Pinpoint the cell where the given text exists, returning its [x, y] midpoint coordinate. 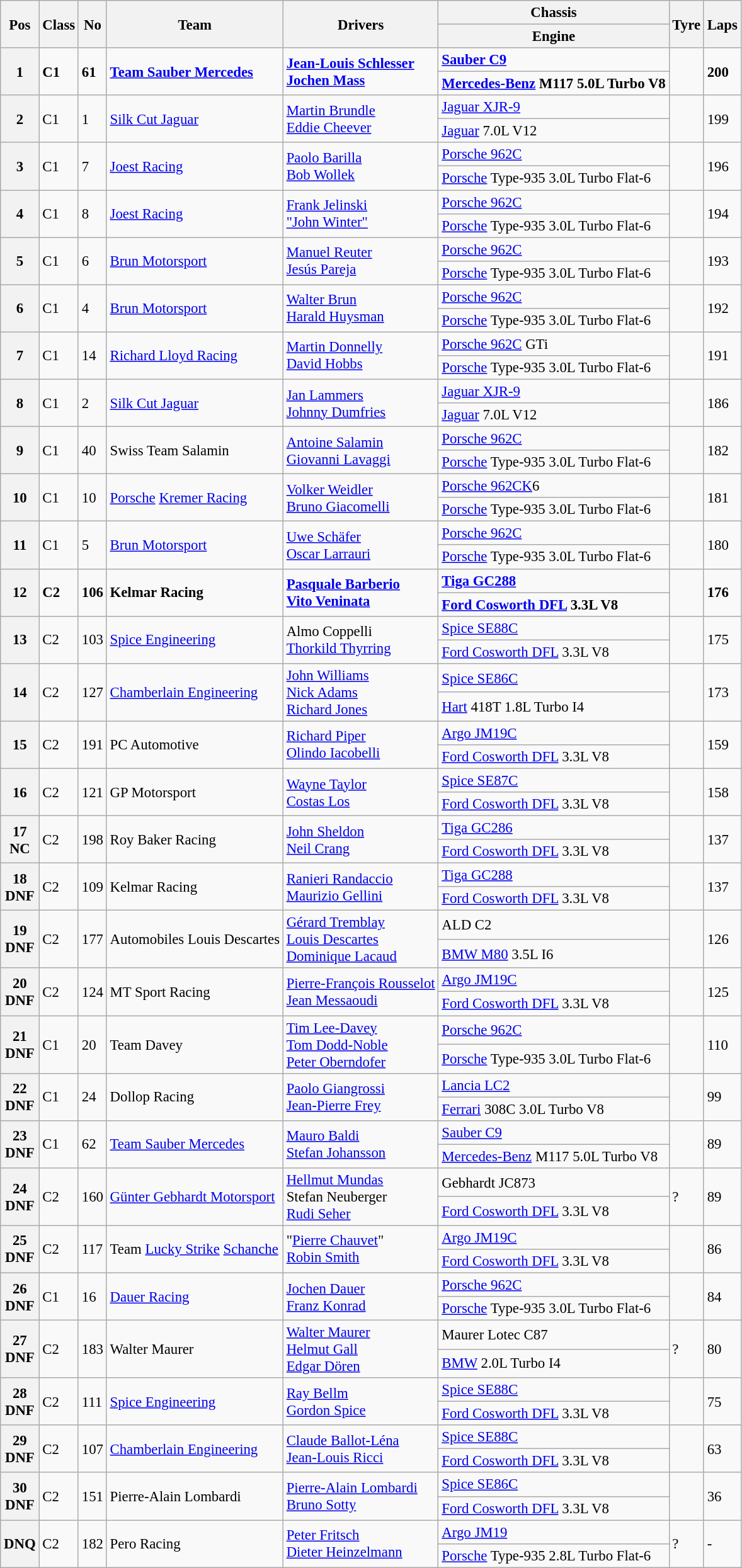
173 [722, 693]
75 [722, 1402]
GP Motorsport [195, 792]
Uwe Schäfer Oscar Larrauri [360, 545]
Pierre-François Rousselot Jean Messaoudi [360, 992]
Richard Lloyd Racing [195, 355]
Richard Piper Olindo Iacobelli [360, 744]
24 [92, 1097]
Swiss Team Salamin [195, 451]
Mauro Baldi Stefan Johansson [360, 1144]
Jan Lammers Johnny Dumfries [360, 403]
Ray Bellm Gordon Spice [360, 1402]
Ranieri Randaccio Maurizio Gellini [360, 887]
Walter Brun Harald Huysman [360, 309]
30DNF [20, 1496]
Manuel Reuter Jesús Pareja [360, 261]
126 [722, 940]
Pos [20, 24]
Jean-Louis Schlesser Jochen Mass [360, 72]
Paolo Barilla Bob Wollek [360, 166]
9 [20, 451]
109 [92, 887]
Maurer Lotec C87 [554, 1335]
199 [722, 118]
61 [92, 72]
40 [92, 451]
160 [92, 1197]
Günter Gebhardt Motorsport [195, 1197]
Dauer Racing [195, 1296]
196 [722, 166]
193 [722, 261]
Hellmut Mundas Stefan Neuberger Rudi Seher [360, 1197]
177 [92, 940]
117 [92, 1249]
186 [722, 403]
Martin Brundle Eddie Cheever [360, 118]
25DNF [20, 1249]
Team Lucky Strike Schanche [195, 1249]
Paolo Giangrossi Jean-Pierre Frey [360, 1097]
Volker Weidler Bruno Giacomelli [360, 497]
Porsche Type-935 2.8L Turbo Flat-6 [554, 1555]
Claude Ballot-Léna Jean-Louis Ricci [360, 1448]
20DNF [20, 992]
24DNF [20, 1197]
Hart 418T 1.8L Turbo I4 [554, 707]
3 [20, 166]
- [722, 1544]
Automobiles Louis Descartes [195, 940]
ALD C2 [554, 925]
Engine [554, 37]
22DNF [20, 1097]
28DNF [20, 1402]
110 [722, 1045]
111 [92, 1402]
17NC [20, 840]
23DNF [20, 1144]
BMW M80 3.5L I6 [554, 954]
159 [722, 744]
180 [722, 545]
Walter Maurer [195, 1349]
124 [92, 992]
Almo Coppelli Thorkild Thyrring [360, 640]
Tyre [687, 24]
194 [722, 214]
15 [20, 744]
200 [722, 72]
175 [722, 640]
Argo JM19 [554, 1532]
Dollop Racing [195, 1097]
Drivers [360, 24]
121 [92, 792]
"Pierre Chauvet" Robin Smith [360, 1249]
Gebhardt JC873 [554, 1183]
18DNF [20, 887]
Pierre-Alain Lombardi Bruno Sotty [360, 1496]
John Williams Nick Adams Richard Jones [360, 693]
63 [722, 1448]
84 [722, 1296]
Pero Racing [195, 1544]
11 [20, 545]
183 [92, 1349]
103 [92, 640]
Laps [722, 24]
12 [20, 592]
192 [722, 309]
158 [722, 792]
86 [722, 1249]
Tiga GC286 [554, 828]
Porsche 962CK6 [554, 486]
Porsche Kremer Racing [195, 497]
Lancia LC2 [554, 1085]
21DNF [20, 1045]
Roy Baker Racing [195, 840]
13 [20, 640]
26DNF [20, 1296]
Frank Jelinski "John Winter" [360, 214]
19DNF [20, 940]
Class [59, 24]
20 [92, 1045]
Walter Maurer Helmut Gall Edgar Dören [360, 1349]
106 [92, 592]
80 [722, 1349]
181 [722, 497]
198 [92, 840]
Pierre-Alain Lombardi [195, 1496]
Team [195, 24]
Tim Lee-Davey Tom Dodd-Noble Peter Oberndofer [360, 1045]
DNQ [20, 1544]
36 [722, 1496]
125 [722, 992]
Antoine Salamin Giovanni Lavaggi [360, 451]
127 [92, 693]
Gérard Tremblay Louis Descartes Dominique Lacaud [360, 940]
151 [92, 1496]
Martin Donnelly David Hobbs [360, 355]
Peter Fritsch Dieter Heinzelmann [360, 1544]
John Sheldon Neil Crang [360, 840]
99 [722, 1097]
Porsche 962C GTi [554, 344]
176 [722, 592]
Chassis [554, 13]
29DNF [20, 1448]
Wayne Taylor Costas Los [360, 792]
Jochen Dauer Franz Konrad [360, 1296]
Ferrari 308C 3.0L Turbo V8 [554, 1109]
Pasquale Barberio Vito Veninata [360, 592]
Team Davey [195, 1045]
Spice SE87C [554, 780]
107 [92, 1448]
62 [92, 1144]
PC Automotive [195, 744]
MT Sport Racing [195, 992]
No [92, 24]
27DNF [20, 1349]
BMW 2.0L Turbo I4 [554, 1363]
